Locate the cell with the specified text and output its [X, Y] center coordinate. 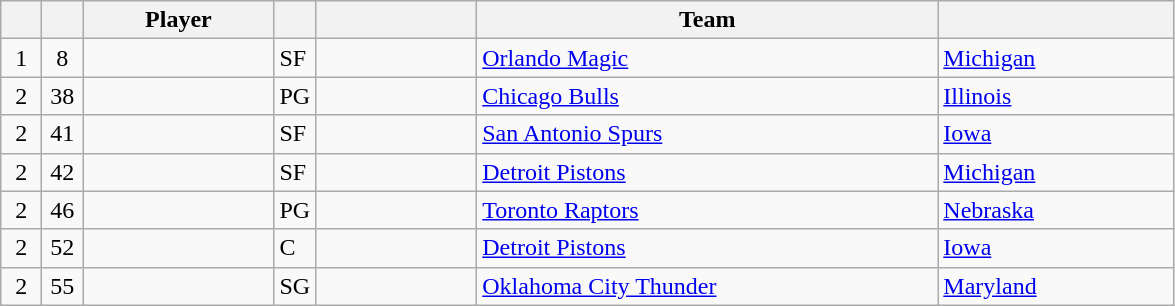
1 [22, 58]
Team [708, 20]
38 [62, 96]
Illinois [1056, 96]
Nebraska [1056, 210]
SG [295, 286]
42 [62, 172]
San Antonio Spurs [708, 134]
Orlando Magic [708, 58]
Oklahoma City Thunder [708, 286]
C [295, 248]
46 [62, 210]
55 [62, 286]
Maryland [1056, 286]
8 [62, 58]
52 [62, 248]
41 [62, 134]
Player [178, 20]
Chicago Bulls [708, 96]
Toronto Raptors [708, 210]
